Locate the cell with the specified text and output its (X, Y) center coordinate. 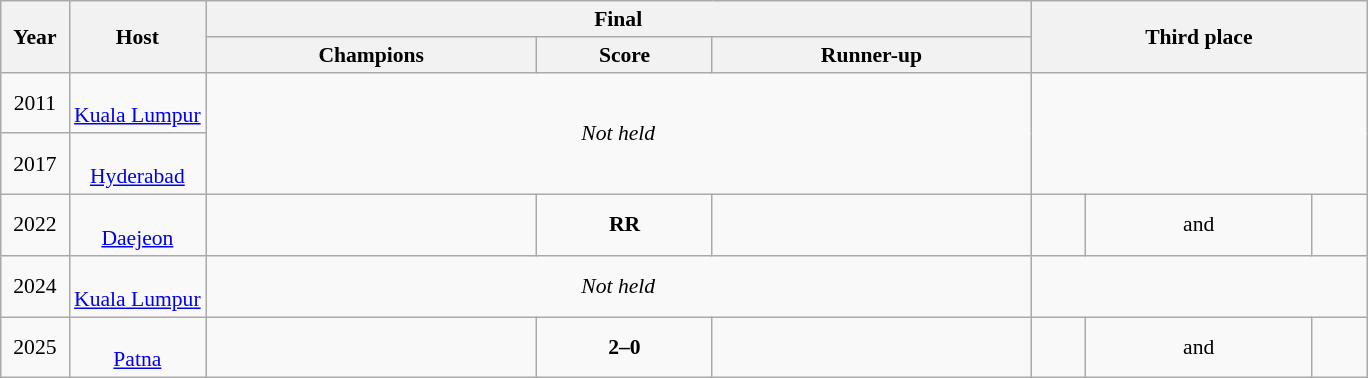
Host (138, 36)
Patna (138, 348)
RR (624, 226)
Score (624, 55)
Final (618, 19)
Third place (1199, 36)
Hyderabad (138, 164)
2022 (35, 226)
2–0 (624, 348)
Champions (372, 55)
2011 (35, 102)
Daejeon (138, 226)
2024 (35, 286)
Year (35, 36)
2025 (35, 348)
2017 (35, 164)
Runner-up (872, 55)
